Scan for the cell matching the given text and deliver its [X, Y] coordinate at center. 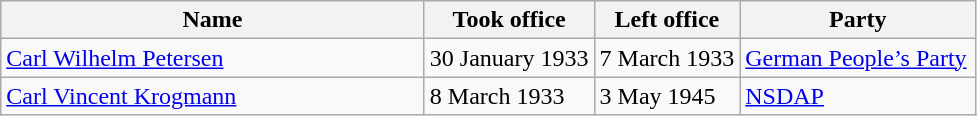
8 March 1933 [509, 96]
Party [858, 20]
Took office [509, 20]
Carl Wilhelm Petersen [213, 58]
Carl Vincent Krogmann [213, 96]
Left office [667, 20]
Name [213, 20]
7 March 1933 [667, 58]
NSDAP [858, 96]
3 May 1945 [667, 96]
German People’s Party [858, 58]
30 January 1933 [509, 58]
